Pinpoint the cell where the given text exists, returning its (x, y) midpoint coordinate. 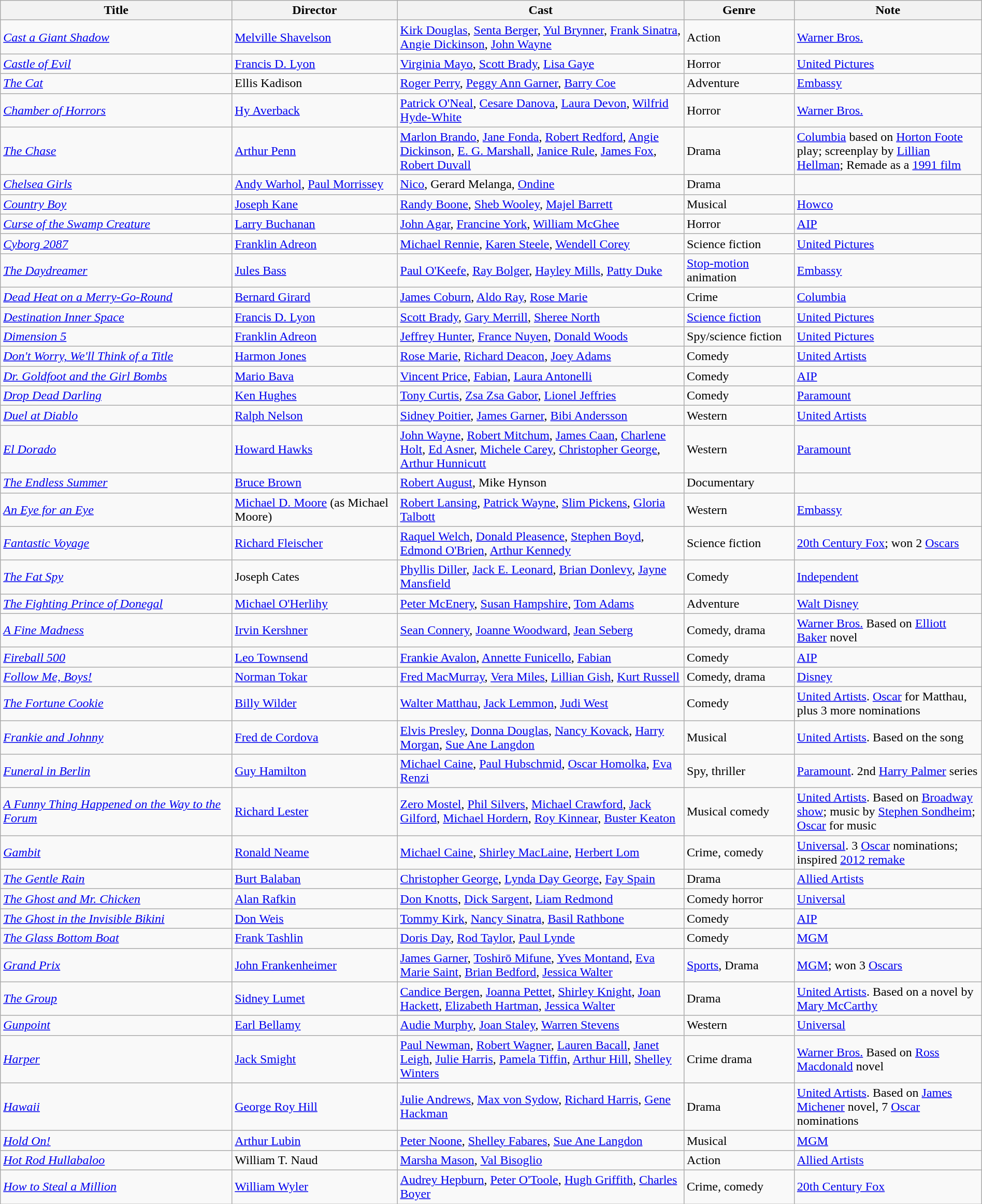
Hy Averback (315, 110)
Earl Bellamy (315, 1025)
The Fortune Cookie (116, 704)
Stop-motion animation (739, 270)
Christopher George, Lynda Day George, Fay Spain (541, 879)
Comedy horror (739, 899)
Doris Day, Rod Taylor, Paul Lynde (541, 938)
James Coburn, Aldo Ray, Rose Marie (541, 297)
Columbia based on Horton Foote play; screenplay by Lillian Hellman; Remade as a 1991 film (888, 151)
Roger Perry, Peggy Ann Garner, Barry Coe (541, 83)
Michael Caine, Paul Hubschmid, Oscar Homolka, Eva Renzi (541, 771)
Jules Bass (315, 270)
Curse of the Swamp Creature (116, 224)
Note (888, 10)
Howard Hawks (315, 449)
Disney (888, 677)
Independent (888, 577)
Burt Balaban (315, 879)
Dr. Goldfoot and the Girl Bombs (116, 376)
Andy Warhol, Paul Morrissey (315, 184)
William T. Naud (315, 1160)
Joseph Cates (315, 577)
Sean Connery, Joanne Woodward, Jean Seberg (541, 630)
The Gentle Rain (116, 879)
Fred MacMurray, Vera Miles, Lillian Gish, Kurt Russell (541, 677)
Marsha Mason, Val Bisoglio (541, 1160)
The Ghost and Mr. Chicken (116, 899)
Sports, Drama (739, 965)
Richard Fleischer (315, 543)
Patrick O'Neal, Cesare Danova, Laura Devon, Wilfrid Hyde-White (541, 110)
The Cat (116, 83)
Warner Bros. Based on Ross Macdonald novel (888, 1059)
United Artists. Based on the song (888, 737)
The Glass Bottom Boat (116, 938)
Director (315, 10)
Universal. 3 Oscar nominations; inspired 2012 remake (888, 853)
United Artists. Based on Broadway show; music by Stephen Sondheim; Oscar for music (888, 812)
James Garner, Toshirō Mifune, Yves Montand, Eva Marie Saint, Brian Bedford, Jessica Walter (541, 965)
Frankie and Johnny (116, 737)
William Wyler (315, 1186)
Alan Rafkin (315, 899)
Hawaii (116, 1107)
Phyllis Diller, Jack E. Leonard, Brian Donlevy, Jayne Mansfield (541, 577)
John Agar, Francine York, William McGhee (541, 224)
Dimension 5 (116, 337)
Candice Bergen, Joanna Pettet, Shirley Knight, Joan Hackett, Elizabeth Hartman, Jessica Walter (541, 999)
Guy Hamilton (315, 771)
Hold On! (116, 1140)
Raquel Welch, Donald Pleasence, Stephen Boyd, Edmond O'Brien, Arthur Kennedy (541, 543)
Frank Tashlin (315, 938)
Fantastic Voyage (116, 543)
Fireball 500 (116, 657)
Zero Mostel, Phil Silvers, Michael Crawford, Jack Gilford, Michael Hordern, Roy Kinnear, Buster Keaton (541, 812)
Ellis Kadison (315, 83)
Michael Caine, Shirley MacLaine, Herbert Lom (541, 853)
Drop Dead Darling (116, 396)
Cyborg 2087 (116, 243)
Chamber of Horrors (116, 110)
Michael Rennie, Karen Steele, Wendell Corey (541, 243)
Melville Shavelson (315, 37)
Spy, thriller (739, 771)
Fred de Cordova (315, 737)
Paul Newman, Robert Wagner, Lauren Bacall, Janet Leigh, Julie Harris, Pamela Tiffin, Arthur Hill, Shelley Winters (541, 1059)
Walter Matthau, Jack Lemmon, Judi West (541, 704)
Larry Buchanan (315, 224)
Crime drama (739, 1059)
Don Knotts, Dick Sargent, Liam Redmond (541, 899)
Ken Hughes (315, 396)
Follow Me, Boys! (116, 677)
Title (116, 10)
An Eye for an Eye (116, 510)
Howco (888, 204)
Harmon Jones (315, 356)
Sidney Lumet (315, 999)
Castle of Evil (116, 64)
Grand Prix (116, 965)
Jack Smight (315, 1059)
The Fat Spy (116, 577)
Scott Brady, Gary Merrill, Sheree North (541, 317)
Norman Tokar (315, 677)
Destination Inner Space (116, 317)
Kirk Douglas, Senta Berger, Yul Brynner, Frank Sinatra, Angie Dickinson, John Wayne (541, 37)
Bernard Girard (315, 297)
Sidney Poitier, James Garner, Bibi Andersson (541, 415)
Michael D. Moore (as Michael Moore) (315, 510)
Hot Rod Hullabaloo (116, 1160)
Elvis Presley, Donna Douglas, Nancy Kovack, Harry Morgan, Sue Ane Langdon (541, 737)
Bruce Brown (315, 483)
The Fighting Prince of Donegal (116, 604)
Arthur Penn (315, 151)
Cast a Giant Shadow (116, 37)
Jeffrey Hunter, France Nuyen, Donald Woods (541, 337)
Harper (116, 1059)
A Funny Thing Happened on the Way to the Forum (116, 812)
MGM; won 3 Oscars (888, 965)
John Frankenheimer (315, 965)
Nico, Gerard Melanga, Ondine (541, 184)
Marlon Brando, Jane Fonda, Robert Redford, Angie Dickinson, E. G. Marshall, Janice Rule, James Fox, Robert Duvall (541, 151)
Musical comedy (739, 812)
John Wayne, Robert Mitchum, James Caan, Charlene Holt, Ed Asner, Michele Carey, Christopher George, Arthur Hunnicutt (541, 449)
The Group (116, 999)
Frankie Avalon, Annette Funicello, Fabian (541, 657)
Spy/science fiction (739, 337)
Randy Boone, Sheb Wooley, Majel Barrett (541, 204)
Dead Heat on a Merry-Go-Round (116, 297)
20th Century Fox; won 2 Oscars (888, 543)
Gambit (116, 853)
El Dorado (116, 449)
Don Weis (315, 919)
Paramount. 2nd Harry Palmer series (888, 771)
Crime (739, 297)
Funeral in Berlin (116, 771)
Irvin Kershner (315, 630)
Chelsea Girls (116, 184)
Peter McEnery, Susan Hampshire, Tom Adams (541, 604)
Robert August, Mike Hynson (541, 483)
Ronald Neame (315, 853)
Tony Curtis, Zsa Zsa Gabor, Lionel Jeffries (541, 396)
20th Century Fox (888, 1186)
Columbia (888, 297)
Ralph Nelson (315, 415)
Joseph Kane (315, 204)
Leo Townsend (315, 657)
Audie Murphy, Joan Staley, Warren Stevens (541, 1025)
Vincent Price, Fabian, Laura Antonelli (541, 376)
United Artists. Based on James Michener novel, 7 Oscar nominations (888, 1107)
Warner Bros. Based on Elliott Baker novel (888, 630)
The Chase (116, 151)
Arthur Lubin (315, 1140)
A Fine Madness (116, 630)
George Roy Hill (315, 1107)
The Endless Summer (116, 483)
Cast (541, 10)
Mario Bava (315, 376)
The Ghost in the Invisible Bikini (116, 919)
The Daydreamer (116, 270)
Genre (739, 10)
Peter Noone, Shelley Fabares, Sue Ane Langdon (541, 1140)
Richard Lester (315, 812)
Virginia Mayo, Scott Brady, Lisa Gaye (541, 64)
Gunpoint (116, 1025)
Walt Disney (888, 604)
Don't Worry, We'll Think of a Title (116, 356)
Julie Andrews, Max von Sydow, Richard Harris, Gene Hackman (541, 1107)
Rose Marie, Richard Deacon, Joey Adams (541, 356)
Billy Wilder (315, 704)
Duel at Diablo (116, 415)
Paul O'Keefe, Ray Bolger, Hayley Mills, Patty Duke (541, 270)
United Artists. Based on a novel by Mary McCarthy (888, 999)
United Artists. Oscar for Matthau, plus 3 more nominations (888, 704)
Tommy Kirk, Nancy Sinatra, Basil Rathbone (541, 919)
Audrey Hepburn, Peter O'Toole, Hugh Griffith, Charles Boyer (541, 1186)
Michael O'Herlihy (315, 604)
Robert Lansing, Patrick Wayne, Slim Pickens, Gloria Talbott (541, 510)
How to Steal a Million (116, 1186)
Documentary (739, 483)
Country Boy (116, 204)
